From the cell containing the given text, extract its center point as (x, y) coordinate. 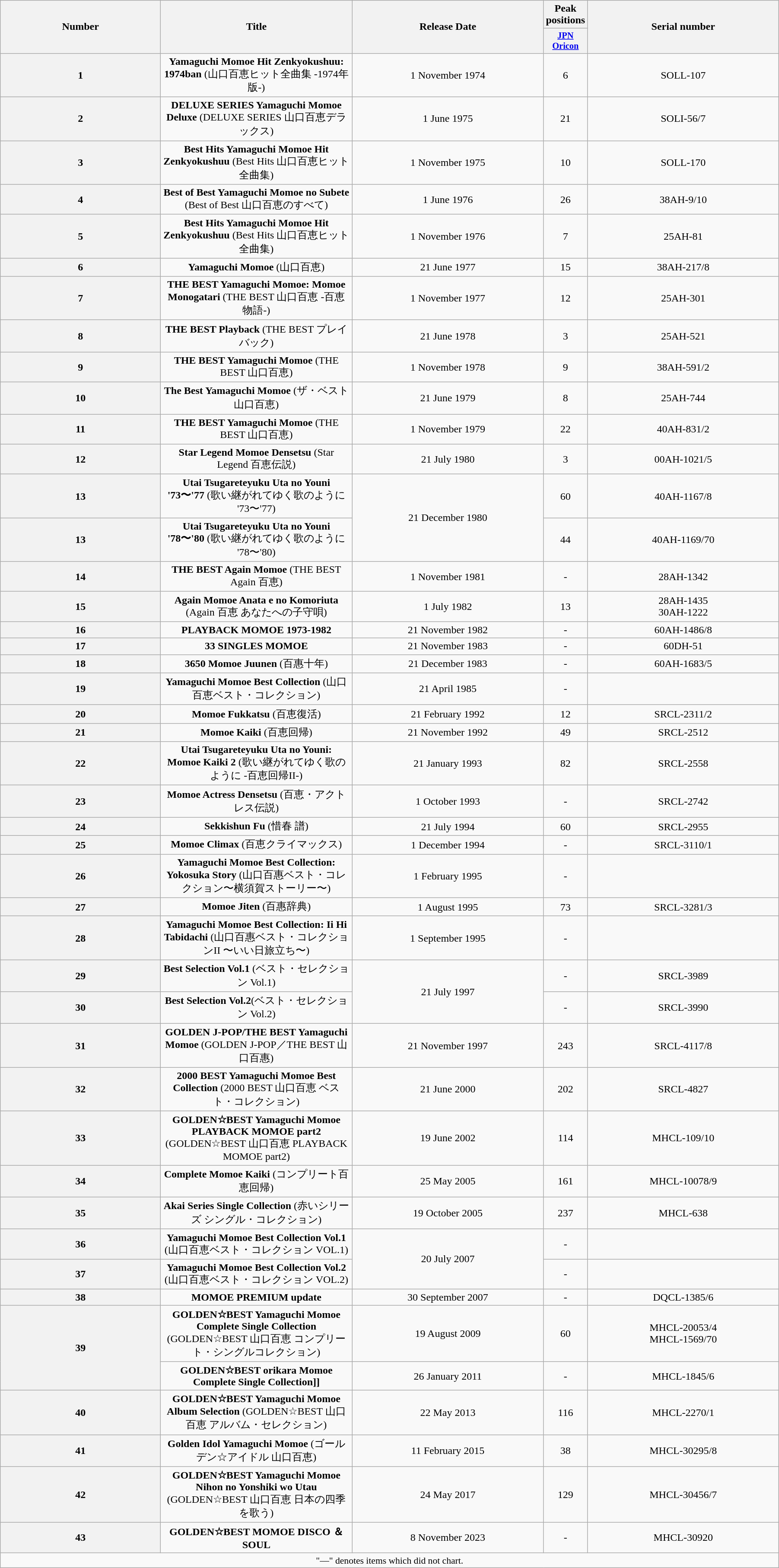
40AH-1167/8 (684, 496)
116 (566, 1412)
MHCL-1845/6 (684, 1376)
237 (566, 1213)
32 (80, 1089)
21 November 1982 (448, 630)
40AH-831/2 (684, 429)
19 (80, 689)
MOMOE PREMIUM update (257, 1297)
GOLDEN☆BEST Yamaguchi Momoe Nihon no Yonshiki wo Utau (GOLDEN☆BEST 山口百恵 日本の四季を歌う) (257, 1495)
1 July 1982 (448, 606)
1 November 1977 (448, 298)
38AH-9/10 (684, 200)
21 November 1997 (448, 1045)
20 (80, 714)
2000 BEST Yamaguchi Momoe Best Collection (2000 BEST 山口百恵 ベスト・コレクション) (257, 1089)
34 (80, 1181)
11 (80, 429)
GOLDEN☆BEST Yamaguchi Momoe Album Selection (GOLDEN☆BEST 山口百恵 アルバム・セレクション) (257, 1412)
33 (80, 1138)
SRCL-2512 (684, 733)
Utai Tsugareteyuku Uta no Youni '78〜'80 (歌い継がれてゆく歌のように '78〜'80) (257, 540)
Momoe Actress Densetsu (百恵・アクトレス伝説) (257, 801)
21 July 1997 (448, 992)
21 November 1992 (448, 733)
38AH-217/8 (684, 267)
Momoe Kaiki (百恵回帰) (257, 733)
25AH-521 (684, 336)
Star Legend Momoe Densetsu (Star Legend 百恵伝説) (257, 459)
19 October 2005 (448, 1213)
1 December 1994 (448, 845)
JPNOricon (566, 41)
Momoe Fukkatsu (百恵復活) (257, 714)
Again Momoe Anata e no Komoriuta (Again 百恵 あなたへの子守唄) (257, 606)
40 (80, 1412)
Best of Best Yamaguchi Momoe no Subete (Best of Best 山口百恵のすべて) (257, 200)
GOLDEN☆BEST Yamaguchi Momoe PLAYBACK MOMOE part2 (GOLDEN☆BEST 山口百恵 PLAYBACK MOMOE part2) (257, 1138)
THE BEST Yamaguchi Momoe: Momoe Monogatari (THE BEST 山口百恵 -百恵物語-) (257, 298)
25 May 2005 (448, 1181)
DQCL-1385/6 (684, 1297)
Golden Idol Yamaguchi Momoe (ゴールデン☆アイドル 山口百恵) (257, 1451)
60AH-1683/5 (684, 663)
THE BEST Again Momoe (THE BEST Again 百恵) (257, 577)
SRCL-2558 (684, 764)
1 (80, 75)
25AH-81 (684, 236)
49 (566, 733)
MHCL-109/10 (684, 1138)
73 (566, 907)
Best Selection Vol.1 (ベスト・セレクション Vol.1) (257, 976)
82 (566, 764)
GOLDEN☆BEST orikara Momoe Complete Single Collection]] (257, 1376)
129 (566, 1495)
Serial number (684, 27)
1 November 1981 (448, 577)
31 (80, 1045)
MHCL-30295/8 (684, 1451)
Peak positions (566, 15)
18 (80, 663)
41 (80, 1451)
24 May 2017 (448, 1495)
35 (80, 1213)
243 (566, 1045)
26 January 2011 (448, 1376)
1 June 1976 (448, 200)
Yamaguchi Momoe Best Collection Vol.1 (山口百恵ベスト・コレクション VOL.1) (257, 1244)
Utai Tsugareteyuku Uta no Youni '73〜'77 (歌い継がれてゆく歌のように '73〜'77) (257, 496)
19 June 2002 (448, 1138)
The Best Yamaguchi Momoe (ザ・ベスト 山口百恵) (257, 398)
25AH-744 (684, 398)
Best Selection Vol.2(ベスト・セレクション Vol.2) (257, 1008)
8 November 2023 (448, 1538)
MHCL-10078/9 (684, 1181)
SRCL-3989 (684, 976)
39 (80, 1348)
SRCL-4827 (684, 1089)
Yamaguchi Momoe Best Collection (山口百恵ベスト・コレクション) (257, 689)
11 February 2015 (448, 1451)
21 June 1978 (448, 336)
30 (80, 1008)
GOLDEN J-POP/THE BEST Yamaguchi Momoe (GOLDEN J-POP／THE BEST 山口百惠) (257, 1045)
PLAYBACK MOMOE 1973-1982 (257, 630)
60DH-51 (684, 646)
GOLDEN☆BEST MOMOE DISCO ＆ SOUL (257, 1538)
4 (80, 200)
29 (80, 976)
Yamaguchi Momoe Best Collection: Yokosuka Story (山口百惠ベスト・コレクション〜横須賀ストーリー〜) (257, 876)
1 June 1975 (448, 119)
20 July 2007 (448, 1259)
Momoe Jiten (百惠辞典) (257, 907)
Complete Momoe Kaiki (コンプリート百恵回帰) (257, 1181)
SRCL-2311/2 (684, 714)
21 December 1980 (448, 518)
Utai Tsugareteyuku Uta no Youni: Momoe Kaiki 2 (歌い継がれてゆく歌のように -百恵回帰II-) (257, 764)
22 May 2013 (448, 1412)
38AH-591/2 (684, 367)
Yamaguchi Momoe Best Collection: Ii Hi Tabidachi (山口百惠ベスト・コレクションII 〜いい日旅立ち〜) (257, 938)
5 (80, 236)
21 February 1992 (448, 714)
44 (566, 540)
37 (80, 1274)
43 (80, 1538)
MHCL-30456/7 (684, 1495)
16 (80, 630)
21 December 1983 (448, 663)
30 September 2007 (448, 1297)
21 November 1983 (448, 646)
Yamaguchi Momoe Best Collection Vol.2 (山口百恵ベスト・コレクション VOL.2) (257, 1274)
1 November 1974 (448, 75)
28 (80, 938)
28AH-1342 (684, 577)
Sekkishun Fu (惜春 譜) (257, 827)
40AH-1169/70 (684, 540)
1 November 1979 (448, 429)
161 (566, 1181)
21 July 1980 (448, 459)
SOLL-170 (684, 162)
SRCL-3990 (684, 1008)
1 November 1978 (448, 367)
21 June 2000 (448, 1089)
28AH-143530AH-1222 (684, 606)
21 April 1985 (448, 689)
42 (80, 1495)
202 (566, 1089)
SRCL-4117/8 (684, 1045)
THE BEST Playback (THE BEST プレイバック) (257, 336)
Akai Series Single Collection (赤いシリーズ シングル・コレクション) (257, 1213)
27 (80, 907)
Yamaguchi Momoe (山口百恵) (257, 267)
21 July 1994 (448, 827)
Number (80, 27)
60AH-1486/8 (684, 630)
114 (566, 1138)
SOLL-107 (684, 75)
Title (257, 27)
33 SINGLES MOMOE (257, 646)
SOLI-56/7 (684, 119)
MHCL-20053/4MHCL-1569/70 (684, 1333)
1 September 1995 (448, 938)
2 (80, 119)
"—" denotes items which did not chart. (390, 1560)
1 November 1976 (448, 236)
21 June 1977 (448, 267)
25AH-301 (684, 298)
Release Date (448, 27)
SRCL-2955 (684, 827)
21 June 1979 (448, 398)
MHCL-638 (684, 1213)
36 (80, 1244)
23 (80, 801)
3650 Momoe Juunen (百惠十年) (257, 663)
19 August 2009 (448, 1333)
17 (80, 646)
MHCL-2270/1 (684, 1412)
14 (80, 577)
24 (80, 827)
21 January 1993 (448, 764)
1 November 1975 (448, 162)
GOLDEN☆BEST Yamaguchi Momoe Complete Single Collection (GOLDEN☆BEST 山口百恵 コンプリート・シングルコレクション) (257, 1333)
MHCL-30920 (684, 1538)
SRCL-3110/1 (684, 845)
25 (80, 845)
1 August 1995 (448, 907)
DELUXE SERIES Yamaguchi Momoe Deluxe (DELUXE SERIES 山口百恵デラックス) (257, 119)
Yamaguchi Momoe Hit Zenkyokushuu: 1974ban (山口百恵ヒット全曲集 -1974年版-) (257, 75)
1 October 1993 (448, 801)
1 February 1995 (448, 876)
SRCL-3281/3 (684, 907)
SRCL-2742 (684, 801)
Momoe Climax (百恵クライマックス) (257, 845)
00AH-1021/5 (684, 459)
